Pinpoint the cell where the given text exists, returning its [x, y] midpoint coordinate. 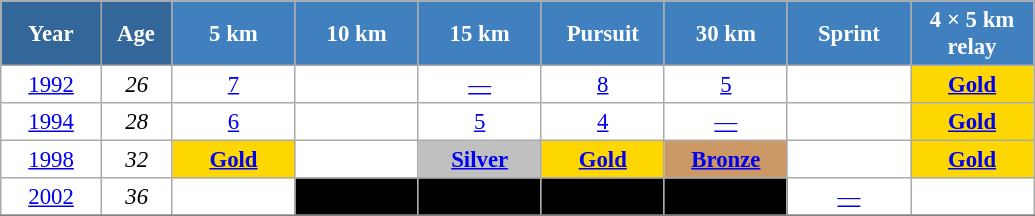
36 [136, 197]
26 [136, 85]
Year [52, 34]
1998 [52, 160]
32 [136, 160]
4 × 5 km relay [972, 34]
Silver [480, 160]
6 [234, 122]
2002 [52, 197]
5 km [234, 34]
15 km [480, 34]
1994 [52, 122]
Bronze [726, 160]
10 km [356, 34]
1992 [52, 85]
Age [136, 34]
7 [234, 85]
Pursuit [602, 34]
28 [136, 122]
Sprint [848, 34]
8 [602, 85]
4 [602, 122]
30 km [726, 34]
